For the text-containing cell, return its midpoint in [X, Y] coordinate format. 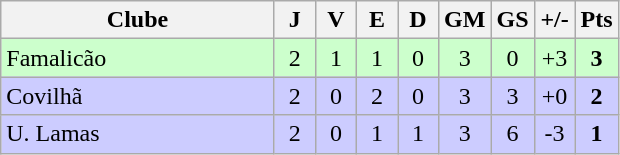
Pts [596, 20]
+/- [554, 20]
6 [512, 134]
D [418, 20]
V [336, 20]
J [294, 20]
U. Lamas [138, 134]
Famalicão [138, 58]
Covilhã [138, 96]
GS [512, 20]
Clube [138, 20]
+0 [554, 96]
+3 [554, 58]
-3 [554, 134]
GM [465, 20]
E [376, 20]
